Search for the cell housing the specified text and yield its (x, y) center coordinate. 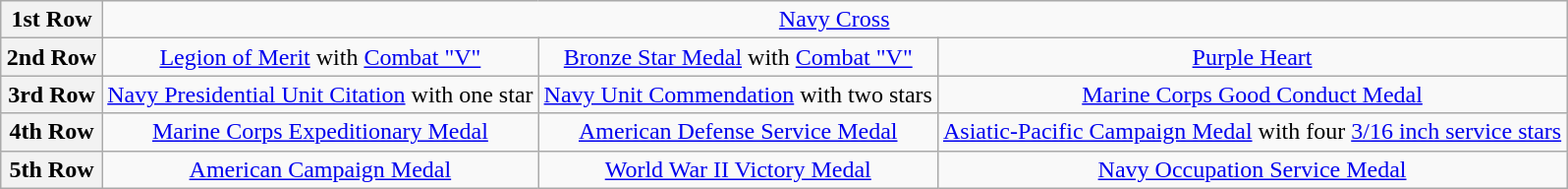
American Campaign Medal (320, 169)
5th Row (51, 169)
Legion of Merit with Combat "V" (320, 57)
Marine Corps Good Conduct Medal (1252, 94)
Marine Corps Expeditionary Medal (320, 132)
1st Row (51, 20)
4th Row (51, 132)
Bronze Star Medal with Combat "V" (738, 57)
3rd Row (51, 94)
Asiatic-Pacific Campaign Medal with four 3/16 inch service stars (1252, 132)
Navy Unit Commendation with two stars (738, 94)
American Defense Service Medal (738, 132)
2nd Row (51, 57)
Navy Presidential Unit Citation with one star (320, 94)
Navy Cross (835, 20)
Purple Heart (1252, 57)
World War II Victory Medal (738, 169)
Navy Occupation Service Medal (1252, 169)
